Search for the cell housing the specified text and yield its (x, y) center coordinate. 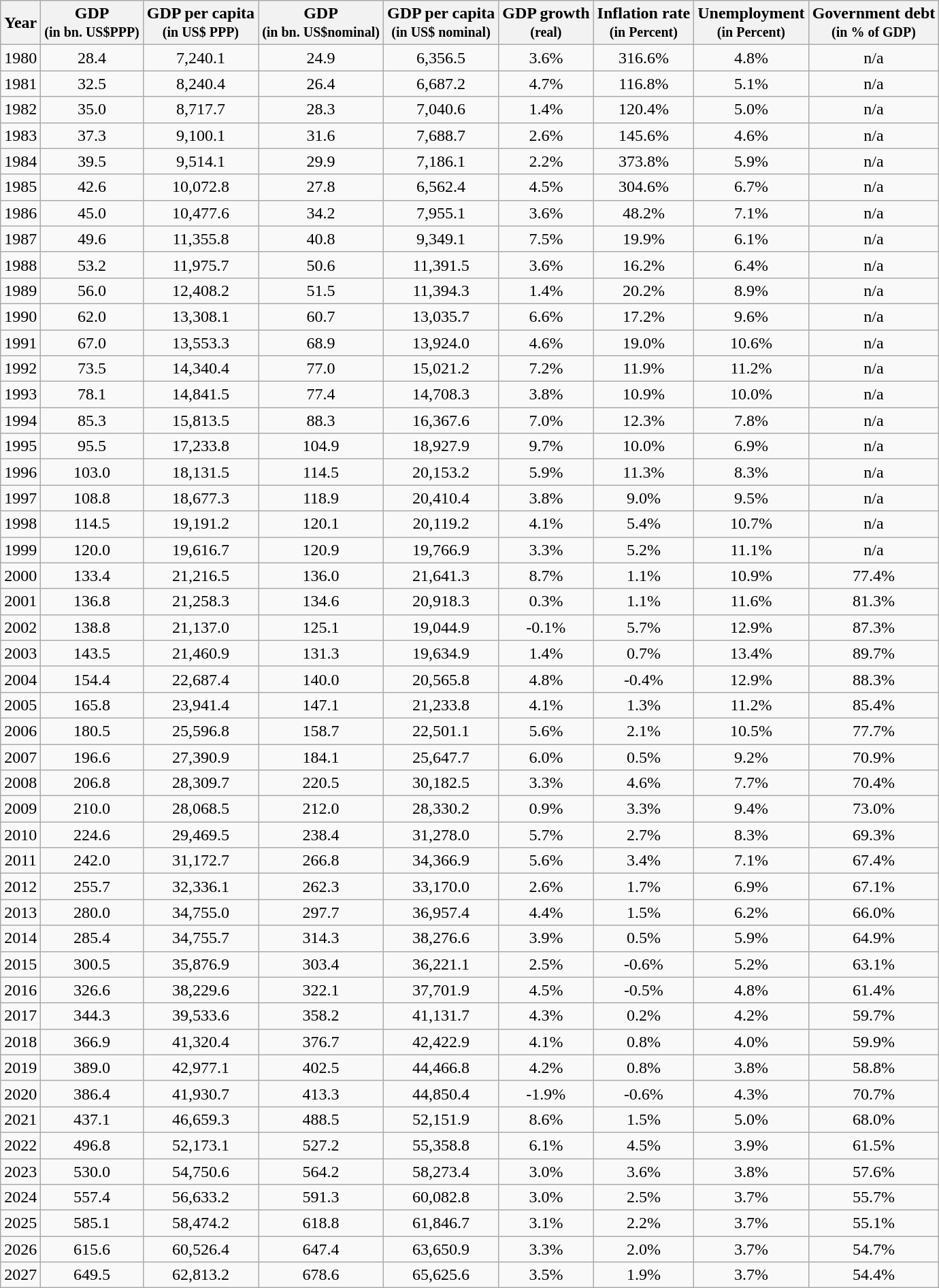
7,186.1 (441, 161)
62.0 (92, 316)
-1.9% (546, 1093)
2.7% (644, 835)
6.6% (546, 316)
59.9% (874, 1042)
488.5 (321, 1119)
32.5 (92, 84)
55.7% (874, 1198)
63.1% (874, 964)
10.6% (751, 342)
10.7% (751, 524)
2009 (20, 809)
647.4 (321, 1249)
2024 (20, 1198)
14,708.3 (441, 395)
154.4 (92, 679)
9.5% (751, 498)
0.9% (546, 809)
11.3% (644, 472)
77.7% (874, 731)
615.6 (92, 1249)
9,514.1 (200, 161)
7,040.6 (441, 110)
34,366.9 (441, 861)
19,044.9 (441, 627)
68.0% (874, 1119)
2013 (20, 912)
2020 (20, 1093)
7.0% (546, 420)
366.9 (92, 1042)
7,955.1 (441, 213)
77.0 (321, 369)
21,641.3 (441, 576)
402.5 (321, 1068)
44,850.4 (441, 1093)
85.4% (874, 705)
2027 (20, 1275)
6.4% (751, 265)
678.6 (321, 1275)
38,276.6 (441, 938)
14,340.4 (200, 369)
103.0 (92, 472)
28.3 (321, 110)
1994 (20, 420)
53.2 (92, 265)
73.0% (874, 809)
60,082.8 (441, 1198)
23,941.4 (200, 705)
125.1 (321, 627)
242.0 (92, 861)
2015 (20, 964)
13,924.0 (441, 342)
21,216.5 (200, 576)
2022 (20, 1145)
496.8 (92, 1145)
54.4% (874, 1275)
9.0% (644, 498)
60.7 (321, 316)
19.0% (644, 342)
108.8 (92, 498)
41,320.4 (200, 1042)
1980 (20, 58)
649.5 (92, 1275)
585.1 (92, 1223)
266.8 (321, 861)
2010 (20, 835)
22,501.1 (441, 731)
2008 (20, 783)
GDP growth(real) (546, 23)
56,633.2 (200, 1198)
28,068.5 (200, 809)
1997 (20, 498)
120.4% (644, 110)
6,356.5 (441, 58)
138.8 (92, 627)
8,717.7 (200, 110)
116.8% (644, 84)
27,390.9 (200, 757)
104.9 (321, 446)
38,229.6 (200, 990)
437.1 (92, 1119)
158.7 (321, 731)
62,813.2 (200, 1275)
1995 (20, 446)
8,240.4 (200, 84)
50.6 (321, 265)
7.8% (751, 420)
10.5% (751, 731)
1990 (20, 316)
21,137.0 (200, 627)
9,100.1 (200, 135)
81.3% (874, 601)
19,191.2 (200, 524)
20,565.8 (441, 679)
2017 (20, 1016)
45.0 (92, 213)
17,233.8 (200, 446)
2012 (20, 887)
303.4 (321, 964)
1999 (20, 550)
65,625.6 (441, 1275)
28.4 (92, 58)
70.9% (874, 757)
326.6 (92, 990)
0.2% (644, 1016)
78.1 (92, 395)
29.9 (321, 161)
143.5 (92, 653)
Inflation rate(in Percent) (644, 23)
145.6% (644, 135)
618.8 (321, 1223)
64.9% (874, 938)
61.4% (874, 990)
18,927.9 (441, 446)
11,355.8 (200, 239)
8.6% (546, 1119)
66.0% (874, 912)
21,233.8 (441, 705)
1983 (20, 135)
2014 (20, 938)
120.0 (92, 550)
18,677.3 (200, 498)
56.0 (92, 291)
25,647.7 (441, 757)
3.4% (644, 861)
1993 (20, 395)
285.4 (92, 938)
11,394.3 (441, 291)
34,755.0 (200, 912)
1989 (20, 291)
67.1% (874, 887)
6.0% (546, 757)
2011 (20, 861)
8.7% (546, 576)
13,308.1 (200, 316)
-0.4% (644, 679)
13.4% (751, 653)
20,410.4 (441, 498)
0.7% (644, 653)
3.1% (546, 1223)
16.2% (644, 265)
15,813.5 (200, 420)
41,930.7 (200, 1093)
2025 (20, 1223)
58,273.4 (441, 1171)
19,616.7 (200, 550)
42.6 (92, 187)
19,634.9 (441, 653)
36,957.4 (441, 912)
4.4% (546, 912)
6.2% (751, 912)
2023 (20, 1171)
70.7% (874, 1093)
13,035.7 (441, 316)
40.8 (321, 239)
12,408.2 (200, 291)
527.2 (321, 1145)
70.4% (874, 783)
591.3 (321, 1198)
297.7 (321, 912)
60,526.4 (200, 1249)
322.1 (321, 990)
131.3 (321, 653)
1996 (20, 472)
2018 (20, 1042)
54.7% (874, 1249)
9.2% (751, 757)
54,750.6 (200, 1171)
2003 (20, 653)
564.2 (321, 1171)
147.1 (321, 705)
2.0% (644, 1249)
300.5 (92, 964)
1982 (20, 110)
87.3% (874, 627)
2006 (20, 731)
212.0 (321, 809)
7,240.1 (200, 58)
26.4 (321, 84)
Unemployment(in Percent) (751, 23)
2002 (20, 627)
GDP(in bn. US$PPP) (92, 23)
11,391.5 (441, 265)
11,975.7 (200, 265)
6,687.2 (441, 84)
4.7% (546, 84)
220.5 (321, 783)
35,876.9 (200, 964)
68.9 (321, 342)
39,533.6 (200, 1016)
19,766.9 (441, 550)
4.0% (751, 1042)
376.7 (321, 1042)
GDP(in bn. US$nominal) (321, 23)
304.6% (644, 187)
30,182.5 (441, 783)
37.3 (92, 135)
61.5% (874, 1145)
10,072.8 (200, 187)
36,221.1 (441, 964)
67.4% (874, 861)
6,562.4 (441, 187)
120.9 (321, 550)
33,170.0 (441, 887)
7.5% (546, 239)
58,474.2 (200, 1223)
55,358.8 (441, 1145)
20,119.2 (441, 524)
-0.5% (644, 990)
51.5 (321, 291)
136.8 (92, 601)
280.0 (92, 912)
52,173.1 (200, 1145)
19.9% (644, 239)
24.9 (321, 58)
314.3 (321, 938)
67.0 (92, 342)
1998 (20, 524)
1987 (20, 239)
7.2% (546, 369)
9.4% (751, 809)
42,422.9 (441, 1042)
85.3 (92, 420)
1.7% (644, 887)
15,021.2 (441, 369)
28,330.2 (441, 809)
27.8 (321, 187)
39.5 (92, 161)
63,650.9 (441, 1249)
557.4 (92, 1198)
1.3% (644, 705)
118.9 (321, 498)
35.0 (92, 110)
61,846.7 (441, 1223)
GDP per capita(in US$ PPP) (200, 23)
133.4 (92, 576)
17.2% (644, 316)
140.0 (321, 679)
358.2 (321, 1016)
196.6 (92, 757)
120.1 (321, 524)
1984 (20, 161)
18,131.5 (200, 472)
2026 (20, 1249)
16,367.6 (441, 420)
316.6% (644, 58)
2.1% (644, 731)
88.3 (321, 420)
21,460.9 (200, 653)
41,131.7 (441, 1016)
8.9% (751, 291)
89.7% (874, 653)
11.9% (644, 369)
48.2% (644, 213)
34,755.7 (200, 938)
389.0 (92, 1068)
344.3 (92, 1016)
9.6% (751, 316)
6.7% (751, 187)
206.8 (92, 783)
46,659.3 (200, 1119)
14,841.5 (200, 395)
52,151.9 (441, 1119)
7.7% (751, 783)
9.7% (546, 446)
11.1% (751, 550)
1981 (20, 84)
2004 (20, 679)
GDP per capita(in US$ nominal) (441, 23)
134.6 (321, 601)
2016 (20, 990)
5.1% (751, 84)
49.6 (92, 239)
1991 (20, 342)
21,258.3 (200, 601)
31.6 (321, 135)
7,688.7 (441, 135)
44,466.8 (441, 1068)
-0.1% (546, 627)
57.6% (874, 1171)
13,553.3 (200, 342)
31,278.0 (441, 835)
1986 (20, 213)
12.3% (644, 420)
25,596.8 (200, 731)
386.4 (92, 1093)
77.4% (874, 576)
10,477.6 (200, 213)
210.0 (92, 809)
Year (20, 23)
5.4% (644, 524)
255.7 (92, 887)
73.5 (92, 369)
136.0 (321, 576)
3.5% (546, 1275)
31,172.7 (200, 861)
373.8% (644, 161)
22,687.4 (200, 679)
1992 (20, 369)
1988 (20, 265)
29,469.5 (200, 835)
262.3 (321, 887)
180.5 (92, 731)
37,701.9 (441, 990)
77.4 (321, 395)
20,153.2 (441, 472)
59.7% (874, 1016)
184.1 (321, 757)
2005 (20, 705)
530.0 (92, 1171)
2021 (20, 1119)
58.8% (874, 1068)
11.6% (751, 601)
88.3% (874, 679)
238.4 (321, 835)
20,918.3 (441, 601)
413.3 (321, 1093)
165.8 (92, 705)
20.2% (644, 291)
2019 (20, 1068)
28,309.7 (200, 783)
1985 (20, 187)
2007 (20, 757)
0.3% (546, 601)
2000 (20, 576)
95.5 (92, 446)
42,977.1 (200, 1068)
224.6 (92, 835)
69.3% (874, 835)
2001 (20, 601)
Government debt(in % of GDP) (874, 23)
32,336.1 (200, 887)
34.2 (321, 213)
9,349.1 (441, 239)
55.1% (874, 1223)
1.9% (644, 1275)
